Pinpoint the cell where the given text exists, returning its [X, Y] midpoint coordinate. 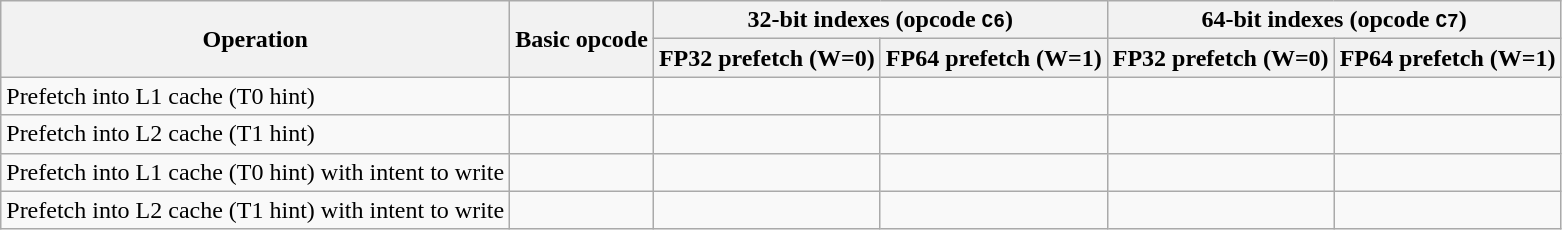
Prefetch into L1 cache (T0 hint) with intent to write [256, 172]
Prefetch into L1 cache (T0 hint) [256, 96]
64-bit indexes (opcode C7) [1334, 20]
Prefetch into L2 cache (T1 hint) [256, 134]
Basic opcode [582, 39]
Operation [256, 39]
32-bit indexes (opcode C6) [880, 20]
Prefetch into L2 cache (T1 hint) with intent to write [256, 210]
